Return (x, y) of the center of cell containing provided text 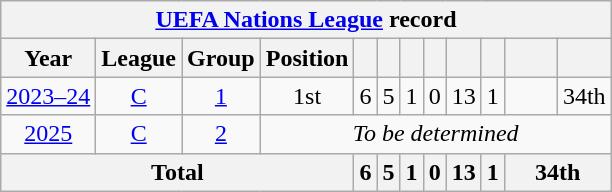
Position (307, 58)
To be determined (436, 134)
Year (48, 58)
Group (222, 58)
League (139, 58)
Total (178, 172)
UEFA Nations League record (306, 20)
1st (307, 96)
2025 (48, 134)
2023–24 (48, 96)
2 (222, 134)
